Capture the cell that displays the provided text and extract its [X, Y] central coordinate. 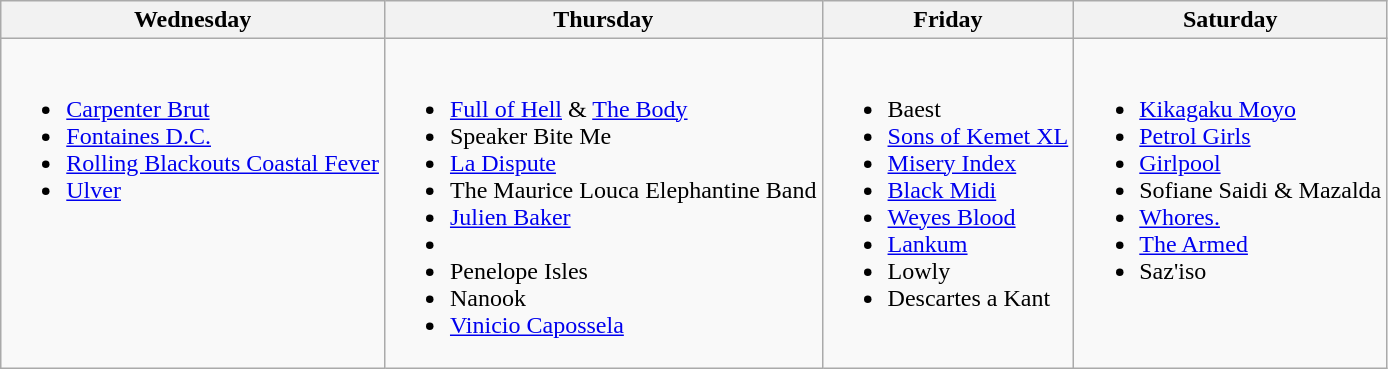
Saturday [1230, 20]
Friday [948, 20]
Carpenter BrutFontaines D.C.Rolling Blackouts Coastal FeverUlver [193, 204]
Kikagaku MoyoPetrol GirlsGirlpoolSofiane Saidi & MazaldaWhores.The ArmedSaz'iso [1230, 204]
Thursday [603, 20]
Wednesday [193, 20]
BaestSons of Kemet XLMisery IndexBlack MidiWeyes BloodLankumLowlyDescartes a Kant [948, 204]
Full of Hell & The BodySpeaker Bite MeLa DisputeThe Maurice Louca Elephantine BandJulien BakerPenelope IslesNanookVinicio Capossela [603, 204]
